From the cell containing the given text, extract its center point as [x, y] coordinate. 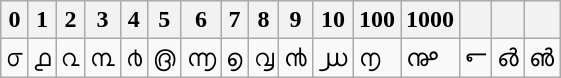
൱ [376, 58]
൬ [201, 58]
5 [165, 20]
4 [134, 20]
1 [42, 20]
100 [376, 20]
൰ [332, 58]
൦ [15, 58]
3 [102, 20]
൪ [134, 58]
൲ [430, 58]
10 [332, 20]
൵ [542, 58]
൭ [235, 58]
൧ [42, 58]
൮ [264, 58]
7 [235, 20]
൴ [508, 58]
6 [201, 20]
1000 [430, 20]
൫ [165, 58]
൩ [102, 58]
8 [264, 20]
2 [70, 20]
൨ [70, 58]
൳ [476, 58]
0 [15, 20]
9 [296, 20]
൯ [296, 58]
